Provide the [X, Y] coordinate of the cell's center where the given text is located.  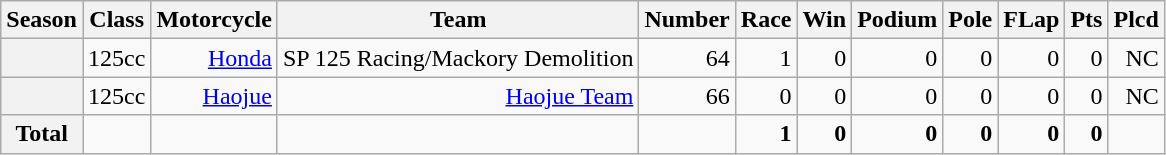
Motorcycle [214, 20]
Pole [970, 20]
FLap [1032, 20]
SP 125 Racing/Mackory Demolition [458, 58]
Honda [214, 58]
Season [42, 20]
66 [687, 96]
Win [824, 20]
Pts [1086, 20]
Total [42, 134]
Haojue Team [458, 96]
Race [766, 20]
Haojue [214, 96]
Plcd [1136, 20]
Podium [898, 20]
64 [687, 58]
Team [458, 20]
Class [116, 20]
Number [687, 20]
